For the text-containing cell, return its midpoint in [x, y] coordinate format. 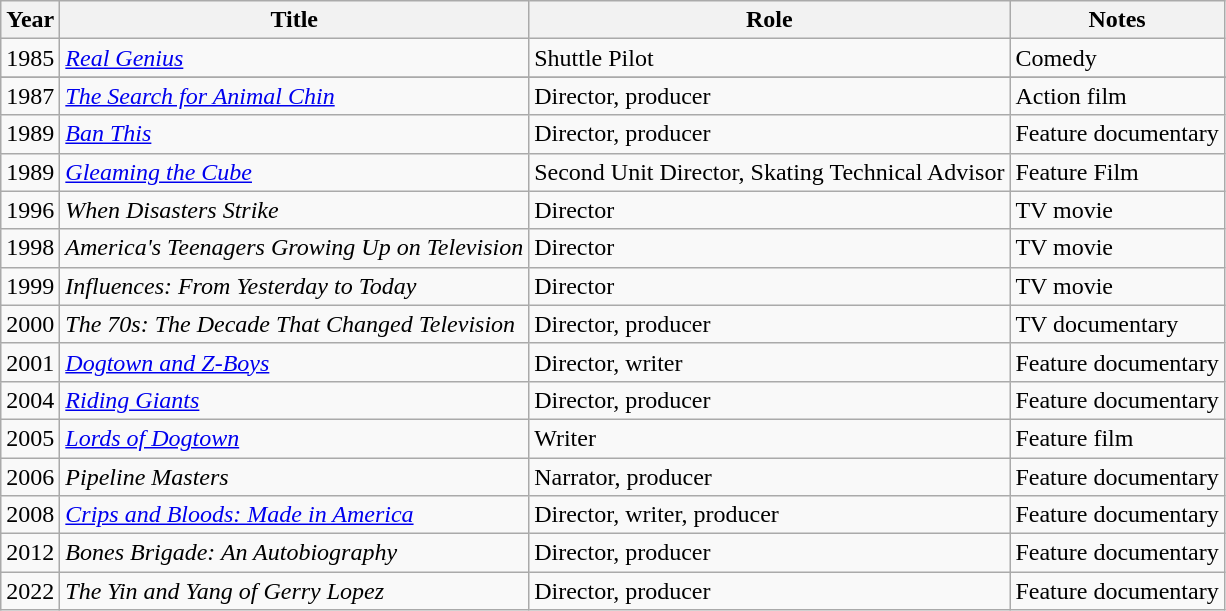
2006 [30, 477]
2000 [30, 324]
1999 [30, 286]
Riding Giants [294, 400]
2008 [30, 515]
Ban This [294, 134]
Comedy [1117, 58]
Writer [770, 438]
Role [770, 20]
Notes [1117, 20]
1996 [30, 210]
Lords of Dogtown [294, 438]
When Disasters Strike [294, 210]
Year [30, 20]
Director, writer [770, 362]
Director, writer, producer [770, 515]
1985 [30, 58]
Dogtown and Z-Boys [294, 362]
Real Genius [294, 58]
2004 [30, 400]
Action film [1117, 96]
Shuttle Pilot [770, 58]
Feature Film [1117, 172]
Influences: From Yesterday to Today [294, 286]
2001 [30, 362]
Pipeline Masters [294, 477]
The 70s: The Decade That Changed Television [294, 324]
America's Teenagers Growing Up on Television [294, 248]
Gleaming the Cube [294, 172]
The Search for Animal Chin [294, 96]
Bones Brigade: An Autobiography [294, 553]
2005 [30, 438]
Narrator, producer [770, 477]
2022 [30, 591]
1987 [30, 96]
Title [294, 20]
The Yin and Yang of Gerry Lopez [294, 591]
1998 [30, 248]
2012 [30, 553]
TV documentary [1117, 324]
Feature film [1117, 438]
Second Unit Director, Skating Technical Advisor [770, 172]
Crips and Bloods: Made in America [294, 515]
